Output the [X, Y] coordinate of the center of the cell containing the given text.  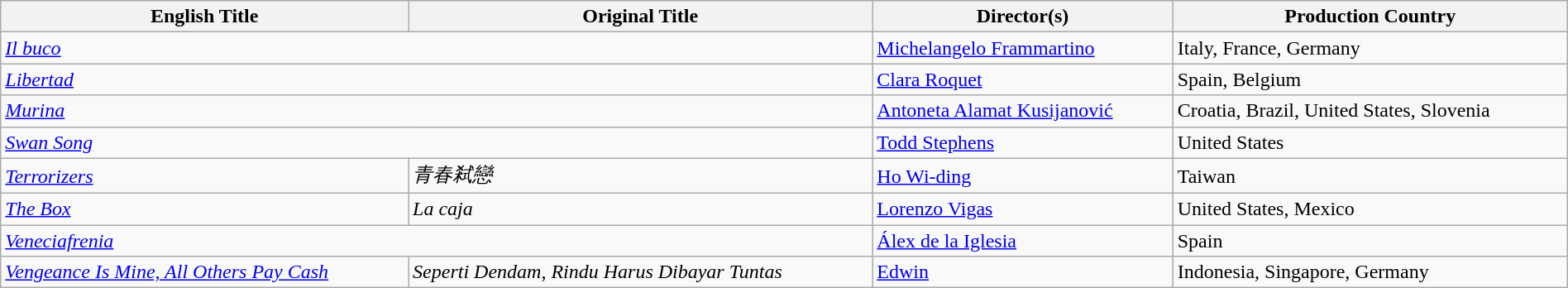
Taiwan [1370, 175]
Edwin [1022, 272]
Veneciafrenia [437, 241]
Ho Wi-ding [1022, 175]
Vengeance Is Mine, All Others Pay Cash [205, 272]
English Title [205, 17]
Spain, Belgium [1370, 79]
United States, Mexico [1370, 209]
Clara Roquet [1022, 79]
Original Title [640, 17]
Indonesia, Singapore, Germany [1370, 272]
Croatia, Brazil, United States, Slovenia [1370, 111]
Murina [437, 111]
United States [1370, 142]
La caja [640, 209]
青春弒戀 [640, 175]
Lorenzo Vigas [1022, 209]
Spain [1370, 241]
Antoneta Alamat Kusijanović [1022, 111]
Todd Stephens [1022, 142]
Libertad [437, 79]
Michelangelo Frammartino [1022, 48]
Il buco [437, 48]
The Box [205, 209]
Italy, France, Germany [1370, 48]
Terrorizers [205, 175]
Álex de la Iglesia [1022, 241]
Production Country [1370, 17]
Seperti Dendam, Rindu Harus Dibayar Tuntas [640, 272]
Swan Song [437, 142]
Director(s) [1022, 17]
